Capture the cell that displays the provided text and extract its [X, Y] central coordinate. 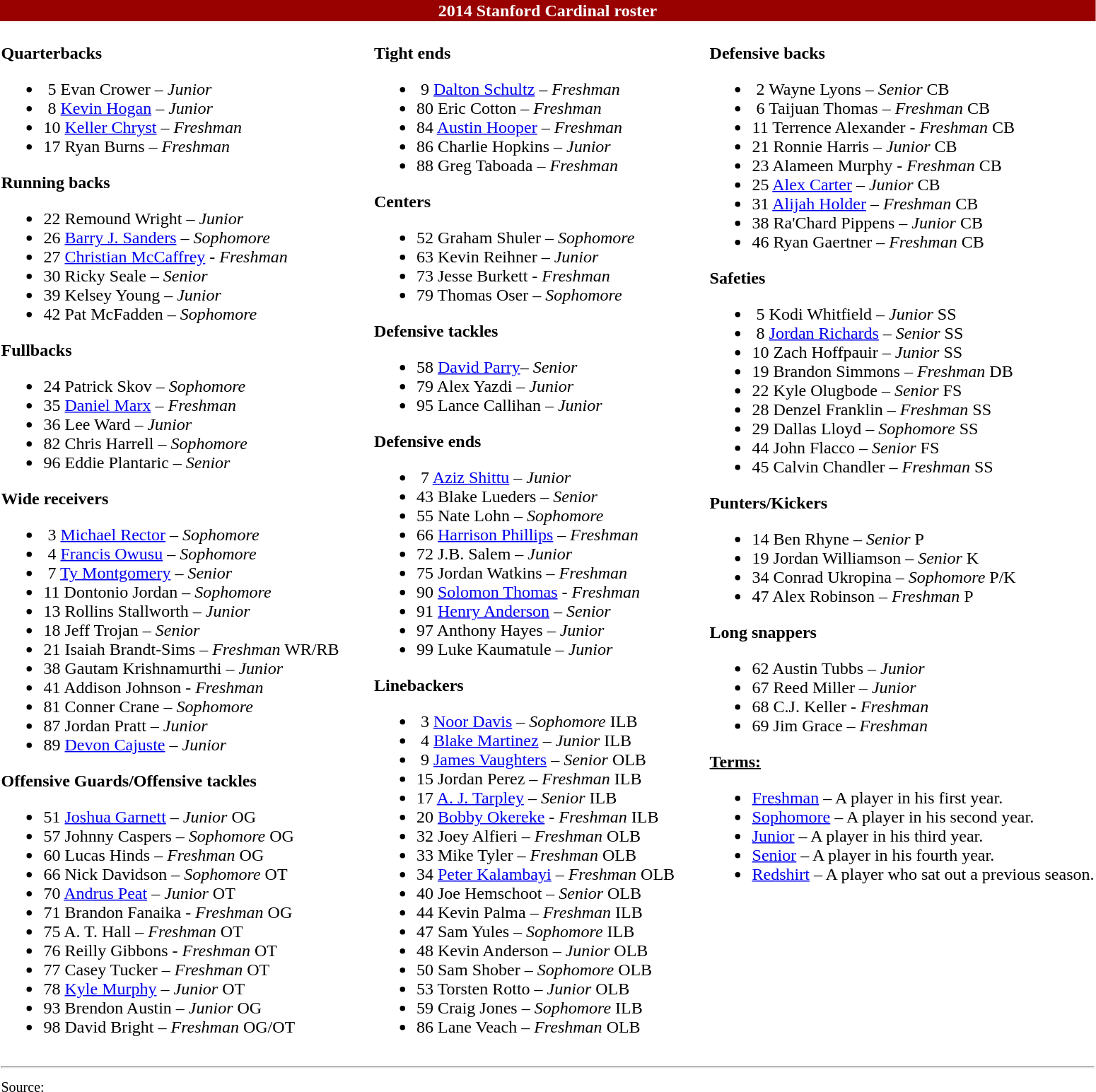
2014 Stanford Cardinal roster [547, 11]
